Determine the (X, Y) coordinate at the center of the cell enclosing the given text.  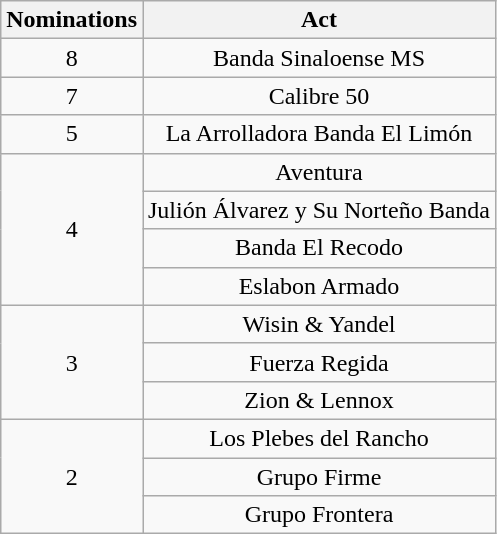
3 (72, 362)
Nominations (72, 20)
Los Plebes del Rancho (318, 438)
Calibre 50 (318, 96)
Banda El Recodo (318, 248)
Banda Sinaloense MS (318, 58)
8 (72, 58)
Act (318, 20)
7 (72, 96)
La Arrolladora Banda El Limón (318, 134)
4 (72, 229)
Wisin & Yandel (318, 324)
Eslabon Armado (318, 286)
Grupo Firme (318, 477)
Zion & Lennox (318, 400)
Julión Álvarez y Su Norteño Banda (318, 210)
2 (72, 476)
5 (72, 134)
Aventura (318, 172)
Grupo Frontera (318, 515)
Fuerza Regida (318, 362)
